Capture the cell that displays the provided text and extract its [X, Y] central coordinate. 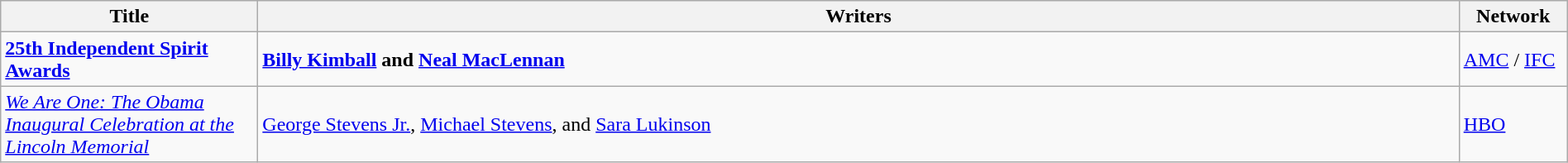
We Are One: The Obama Inaugural Celebration at the Lincoln Memorial [129, 124]
AMC / IFC [1513, 60]
Writers [858, 17]
HBO [1513, 124]
George Stevens Jr., Michael Stevens, and Sara Lukinson [858, 124]
Network [1513, 17]
25th Independent Spirit Awards [129, 60]
Title [129, 17]
Billy Kimball and Neal MacLennan [858, 60]
